Pinpoint the cell where the given text exists, returning its [x, y] midpoint coordinate. 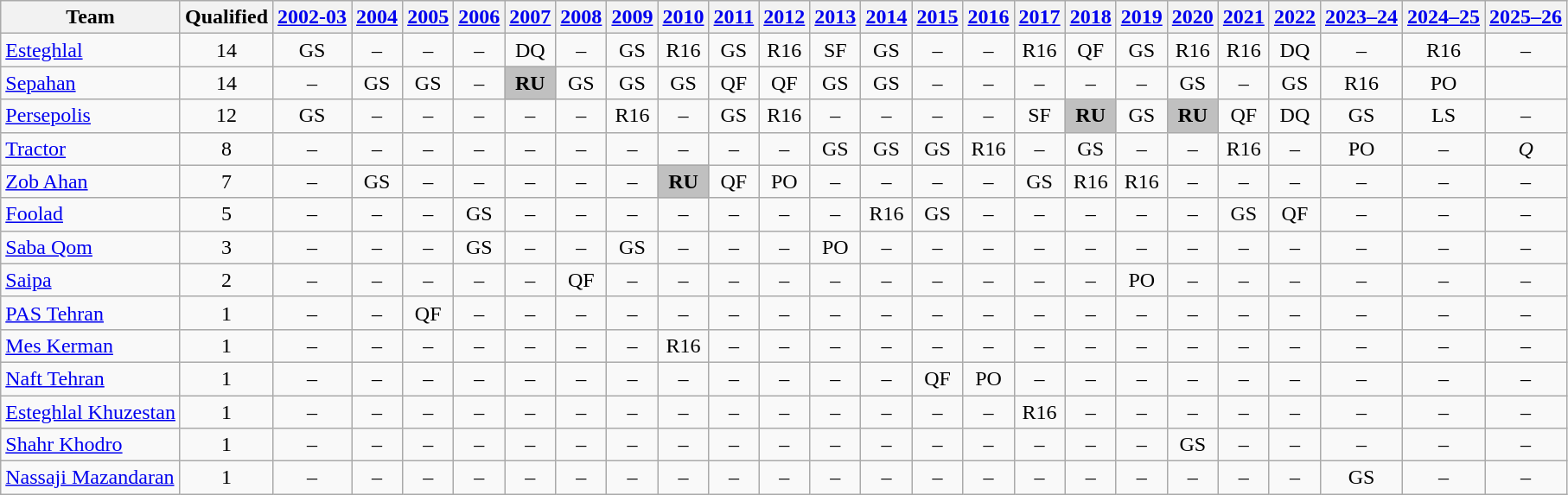
LS [1444, 116]
2007 [531, 17]
2017 [1039, 17]
2015 [937, 17]
Saba Qom [91, 247]
2002-03 [313, 17]
3 [226, 247]
Qualified [226, 17]
Zob Ahan [91, 181]
Foolad [91, 214]
2008 [581, 17]
Saipa [91, 280]
PAS Tehran [91, 313]
Tractor [91, 149]
8 [226, 149]
Persepolis [91, 116]
Mes Kerman [91, 346]
Esteghlal [91, 50]
2025–26 [1527, 17]
2012 [785, 17]
Sepahan [91, 83]
7 [226, 181]
2005 [429, 17]
2014 [887, 17]
2023–24 [1361, 17]
2010 [683, 17]
5 [226, 214]
Q [1527, 149]
Naft Tehran [91, 378]
2020 [1193, 17]
2018 [1091, 17]
Shahr Khodro [91, 445]
Esteghlal Khuzestan [91, 412]
2019 [1141, 17]
2009 [633, 17]
2006 [479, 17]
2024–25 [1444, 17]
2 [226, 280]
Nassaji Mazandaran [91, 478]
2021 [1243, 17]
2004 [377, 17]
2011 [734, 17]
12 [226, 116]
2013 [835, 17]
2022 [1295, 17]
Team [91, 17]
2016 [989, 17]
